Pinpoint the cell where the given text exists, returning its (X, Y) midpoint coordinate. 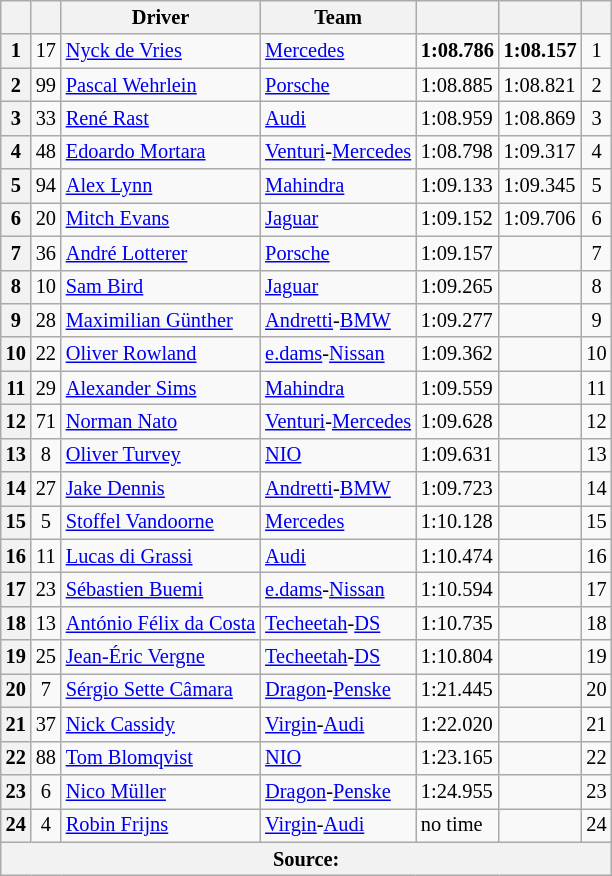
no time (458, 825)
25 (46, 657)
Norman Nato (160, 421)
Sébastien Buemi (160, 589)
94 (46, 186)
Driver (160, 17)
António Félix da Costa (160, 623)
Mitch Evans (160, 219)
Jake Dennis (160, 489)
1:09.631 (458, 455)
1:09.628 (458, 421)
29 (46, 388)
1:10.804 (458, 657)
1:09.706 (540, 219)
Pascal Wehrlein (160, 85)
33 (46, 118)
1:08.959 (458, 118)
1:21.445 (458, 690)
Oliver Turvey (160, 455)
1:10.128 (458, 522)
Nyck de Vries (160, 51)
1:08.821 (540, 85)
1:08.798 (458, 152)
Nico Müller (160, 791)
Nick Cassidy (160, 724)
René Rast (160, 118)
1:08.885 (458, 85)
Maximilian Günther (160, 320)
37 (46, 724)
48 (46, 152)
36 (46, 253)
88 (46, 758)
1:10.735 (458, 623)
Sérgio Sette Câmara (160, 690)
1:08.786 (458, 51)
1:09.265 (458, 287)
1:08.157 (540, 51)
1:08.869 (540, 118)
71 (46, 421)
André Lotterer (160, 253)
28 (46, 320)
Jean-Éric Vergne (160, 657)
1:09.152 (458, 219)
1:09.723 (458, 489)
1:09.362 (458, 354)
Source: (306, 859)
Tom Blomqvist (160, 758)
Robin Frijns (160, 825)
1:09.345 (540, 186)
Alexander Sims (160, 388)
1:09.317 (540, 152)
1:22.020 (458, 724)
99 (46, 85)
Oliver Rowland (160, 354)
Edoardo Mortara (160, 152)
1:09.157 (458, 253)
1:10.594 (458, 589)
1:23.165 (458, 758)
27 (46, 489)
Lucas di Grassi (160, 556)
Team (338, 17)
1:09.133 (458, 186)
1:09.559 (458, 388)
Sam Bird (160, 287)
1:24.955 (458, 791)
1:10.474 (458, 556)
1:09.277 (458, 320)
Alex Lynn (160, 186)
Stoffel Vandoorne (160, 522)
